Return (x, y) of the center of cell containing provided text 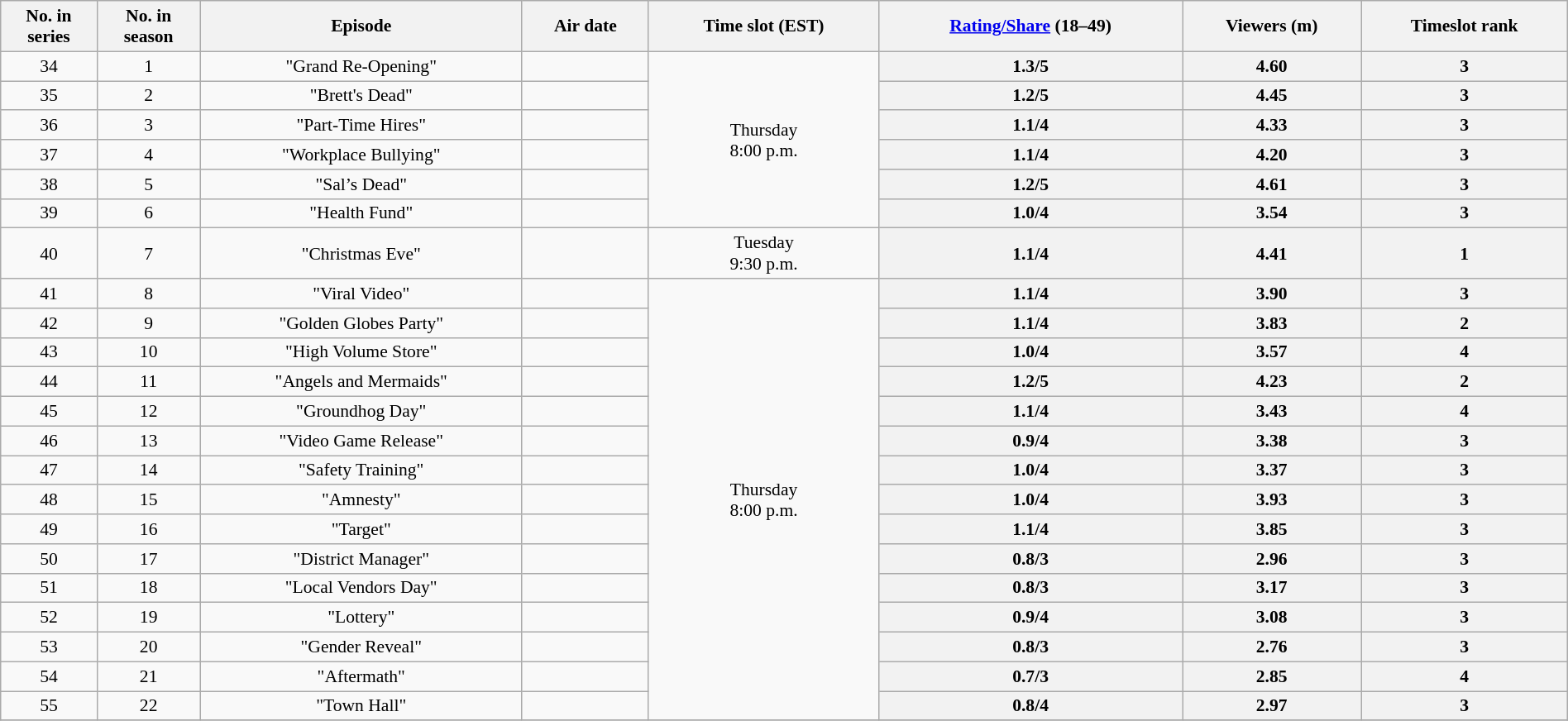
No. inseries (49, 26)
"Brett's Dead" (361, 96)
43 (49, 352)
16 (149, 529)
10 (149, 352)
21 (149, 676)
36 (49, 126)
13 (149, 441)
"Video Game Release" (361, 441)
34 (49, 66)
"Grand Re-Opening" (361, 66)
14 (149, 470)
19 (149, 618)
45 (49, 412)
3.43 (1272, 412)
49 (49, 529)
15 (149, 500)
"High Volume Store" (361, 352)
2.96 (1272, 559)
40 (49, 253)
Tuesday9:30 p.m. (763, 253)
6 (149, 213)
"Angels and Mermaids" (361, 382)
"Health Fund" (361, 213)
3.54 (1272, 213)
1.3/5 (1030, 66)
"Golden Globes Party" (361, 323)
Viewers (m) (1272, 26)
"Part-Time Hires" (361, 126)
4.41 (1272, 253)
44 (49, 382)
9 (149, 323)
"Workplace Bullying" (361, 155)
"Town Hall" (361, 706)
7 (149, 253)
5 (149, 184)
52 (49, 618)
35 (49, 96)
"Local Vendors Day" (361, 588)
11 (149, 382)
"Gender Reveal" (361, 647)
2.85 (1272, 676)
3.37 (1272, 470)
39 (49, 213)
"District Manager" (361, 559)
46 (49, 441)
"Sal’s Dead" (361, 184)
18 (149, 588)
42 (49, 323)
Episode (361, 26)
3.57 (1272, 352)
55 (49, 706)
4.20 (1272, 155)
4.33 (1272, 126)
Air date (586, 26)
Timeslot rank (1464, 26)
3.38 (1272, 441)
48 (49, 500)
41 (49, 294)
2.76 (1272, 647)
3.85 (1272, 529)
3.08 (1272, 618)
12 (149, 412)
3.90 (1272, 294)
22 (149, 706)
4.23 (1272, 382)
50 (49, 559)
2.97 (1272, 706)
4.45 (1272, 96)
0.7/3 (1030, 676)
47 (49, 470)
8 (149, 294)
4.61 (1272, 184)
"Aftermath" (361, 676)
3.17 (1272, 588)
"Groundhog Day" (361, 412)
"Amnesty" (361, 500)
37 (49, 155)
17 (149, 559)
Rating/Share (18–49) (1030, 26)
"Lottery" (361, 618)
"Viral Video" (361, 294)
"Target" (361, 529)
"Safety Training" (361, 470)
51 (49, 588)
0.8/4 (1030, 706)
4.60 (1272, 66)
Time slot (EST) (763, 26)
38 (49, 184)
No. inseason (149, 26)
3.93 (1272, 500)
3.83 (1272, 323)
54 (49, 676)
"Christmas Eve" (361, 253)
20 (149, 647)
53 (49, 647)
